Provide the [X, Y] coordinate of the cell's center where the given text is located.  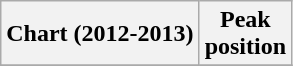
Chart (2012-2013) [100, 34]
Peakposition [245, 34]
